Locate the cell with the specified text and output its (x, y) center coordinate. 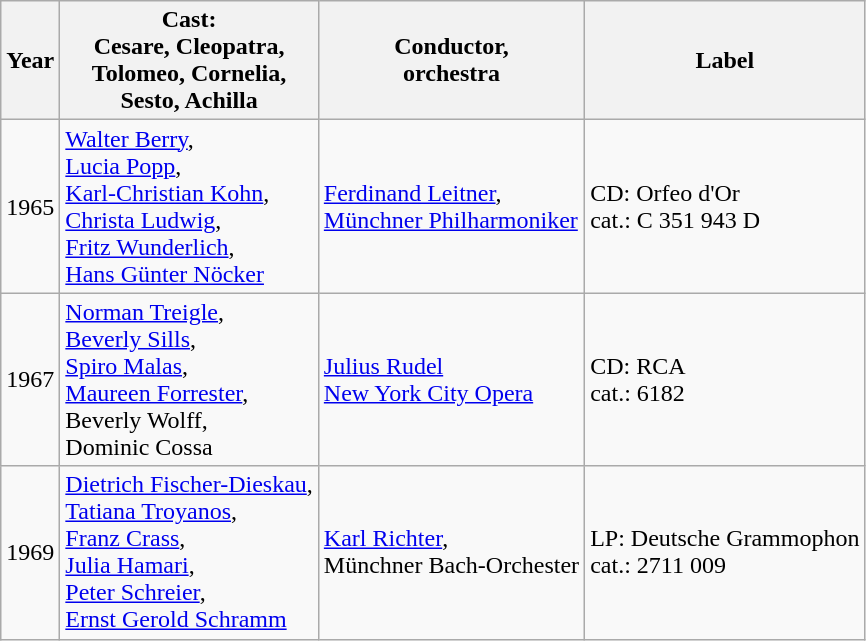
Julius RudelNew York City Opera (451, 380)
Dietrich Fischer-Dieskau,Tatiana Troyanos,Franz Crass,Julia Hamari,Peter Schreier,Ernst Gerold Schramm (190, 552)
Ferdinand Leitner,Münchner Philharmoniker (451, 206)
Norman Treigle,Beverly Sills,Spiro Malas,Maureen Forrester,Beverly Wolff,Dominic Cossa (190, 380)
Karl Richter,Münchner Bach-Orchester (451, 552)
LP: Deutsche Grammophoncat.: 2711 009 (725, 552)
Walter Berry,Lucia Popp,Karl-Christian Kohn,Christa Ludwig,Fritz Wunderlich,Hans Günter Nöcker (190, 206)
1965 (30, 206)
Cast:Cesare, Cleopatra,Tolomeo, Cornelia,Sesto, Achilla (190, 60)
CD: RCAcat.: 6182 (725, 380)
Label (725, 60)
Conductor,orchestra (451, 60)
Year (30, 60)
1967 (30, 380)
CD: Orfeo d'Orcat.: C 351 943 D (725, 206)
1969 (30, 552)
